From the cell containing the given text, extract its center point as (X, Y) coordinate. 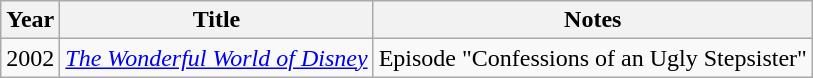
The Wonderful World of Disney (216, 58)
Episode "Confessions of an Ugly Stepsister" (592, 58)
Title (216, 20)
Year (30, 20)
Notes (592, 20)
2002 (30, 58)
